Capture the cell that displays the provided text and extract its [X, Y] central coordinate. 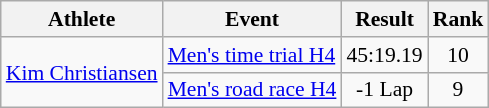
Men's time trial H4 [252, 55]
Event [252, 19]
Result [384, 19]
45:19.19 [384, 55]
9 [458, 90]
Athlete [82, 19]
Men's road race H4 [252, 90]
Rank [458, 19]
Kim Christiansen [82, 72]
10 [458, 55]
-1 Lap [384, 90]
